Pinpoint the cell where the given text exists, returning its [x, y] midpoint coordinate. 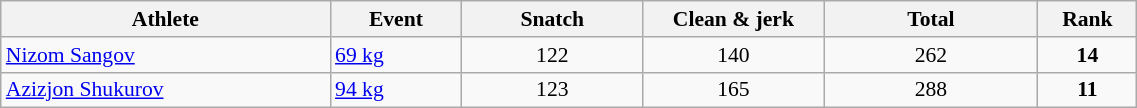
288 [931, 90]
69 kg [396, 55]
Rank [1088, 19]
Total [931, 19]
Athlete [166, 19]
Azizjon Shukurov [166, 90]
262 [931, 55]
Clean & jerk [734, 19]
Nizom Sangov [166, 55]
14 [1088, 55]
Event [396, 19]
94 kg [396, 90]
140 [734, 55]
123 [552, 90]
11 [1088, 90]
Snatch [552, 19]
165 [734, 90]
122 [552, 55]
